Return (X, Y) of the center of cell containing provided text 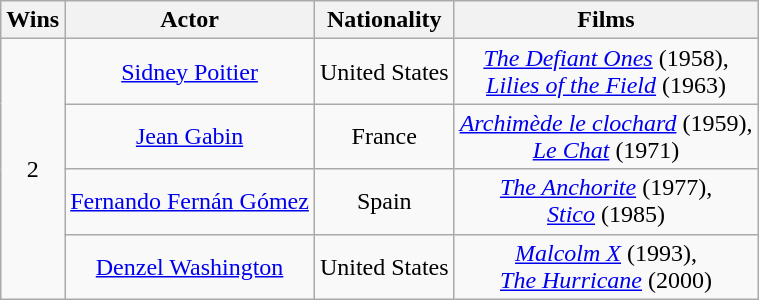
Films (606, 20)
Sidney Poitier (190, 72)
2 (33, 169)
The Defiant Ones (1958), Lilies of the Field (1963) (606, 72)
Malcolm X (1993), The Hurricane (2000) (606, 266)
Wins (33, 20)
Denzel Washington (190, 266)
Jean Gabin (190, 136)
Nationality (384, 20)
Actor (190, 20)
The Anchorite (1977), Stico (1985) (606, 202)
Spain (384, 202)
France (384, 136)
Archimède le clochard (1959), Le Chat (1971) (606, 136)
Fernando Fernán Gómez (190, 202)
